For the text-containing cell, return its midpoint in (X, Y) coordinate format. 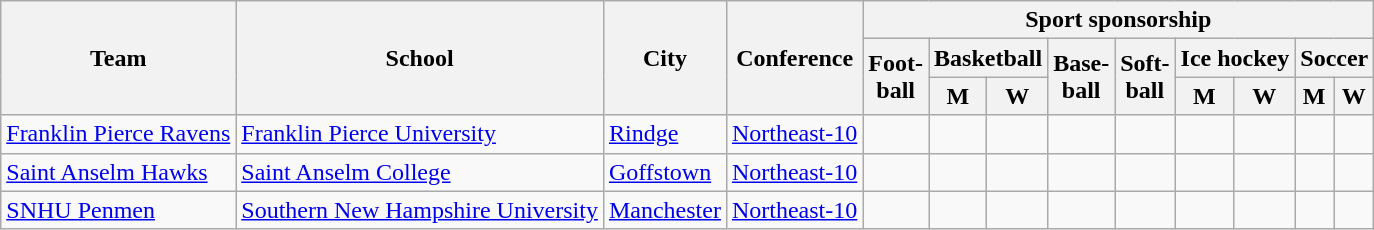
Franklin Pierce Ravens (118, 134)
Franklin Pierce University (420, 134)
Base-ball (1082, 77)
Rindge (664, 134)
Saint Anselm College (420, 172)
Goffstown (664, 172)
Team (118, 58)
Southern New Hampshire University (420, 210)
Basketball (988, 58)
School (420, 58)
Soccer (1334, 58)
Saint Anselm Hawks (118, 172)
Soft-ball (1145, 77)
City (664, 58)
Manchester (664, 210)
Conference (794, 58)
SNHU Penmen (118, 210)
Sport sponsorship (1118, 20)
Foot-ball (896, 77)
Ice hockey (1235, 58)
